Return the (x, y) coordinate for the center point of the cell that contains the specified text.  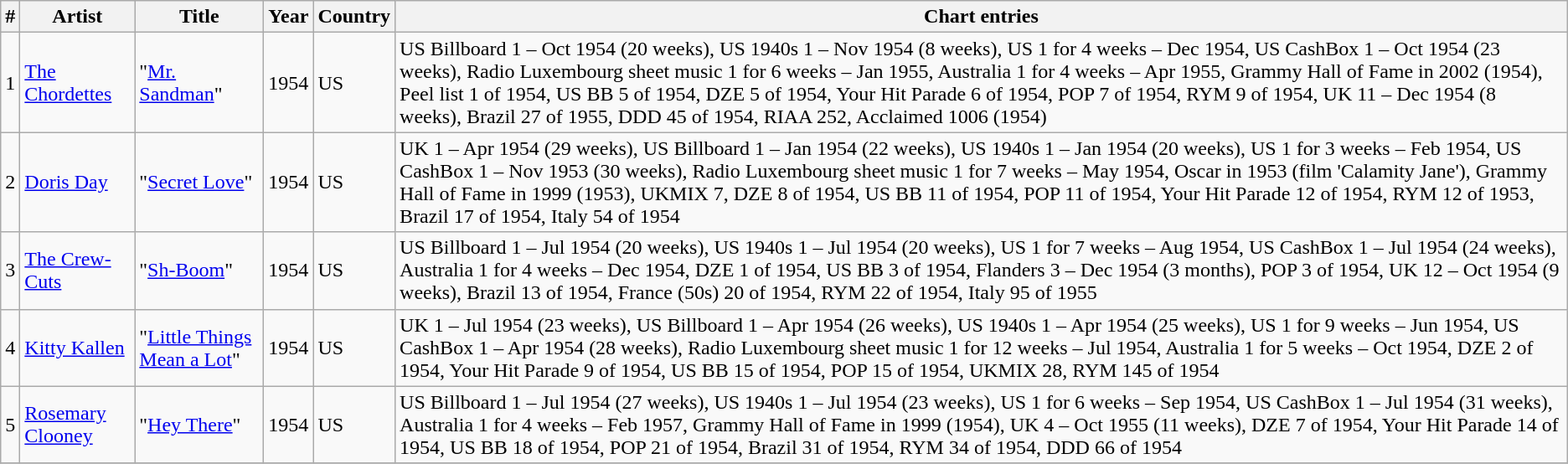
Doris Day (77, 183)
3 (10, 271)
Rosemary Clooney (77, 425)
Kitty Kallen (77, 348)
Title (199, 17)
4 (10, 348)
"Secret Love" (199, 183)
"Sh-Boom" (199, 271)
"Mr. Sandman" (199, 82)
"Little Things Mean a Lot" (199, 348)
1 (10, 82)
"Hey There" (199, 425)
Country (354, 17)
The Crew-Cuts (77, 271)
Chart entries (982, 17)
# (10, 17)
2 (10, 183)
5 (10, 425)
The Chordettes (77, 82)
Artist (77, 17)
Year (288, 17)
